For the text-containing cell, return its midpoint in (X, Y) coordinate format. 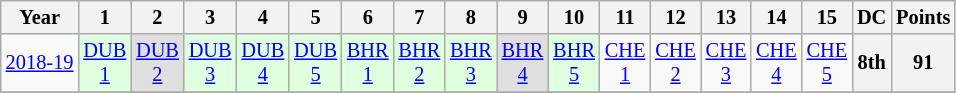
8th (872, 63)
DUB1 (104, 63)
14 (776, 17)
15 (827, 17)
11 (625, 17)
5 (316, 17)
DUB2 (158, 63)
2018-19 (40, 63)
DUB5 (316, 63)
8 (471, 17)
12 (675, 17)
CHE5 (827, 63)
Year (40, 17)
1 (104, 17)
CHE2 (675, 63)
DUB3 (210, 63)
Points (923, 17)
CHE1 (625, 63)
10 (574, 17)
BHR3 (471, 63)
DUB4 (264, 63)
13 (726, 17)
DC (872, 17)
BHR1 (368, 63)
91 (923, 63)
9 (523, 17)
3 (210, 17)
CHE4 (776, 63)
6 (368, 17)
7 (420, 17)
BHR4 (523, 63)
BHR2 (420, 63)
4 (264, 17)
BHR5 (574, 63)
CHE3 (726, 63)
2 (158, 17)
